Return (x, y) of the center of cell containing provided text 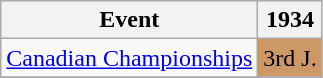
Event (130, 20)
3rd J. (290, 58)
1934 (290, 20)
Canadian Championships (130, 58)
